Scan for the cell matching the given text and deliver its (X, Y) coordinate at center. 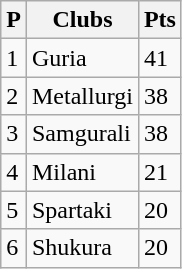
3 (14, 134)
Metallurgi (82, 96)
P (14, 20)
Samgurali (82, 134)
41 (160, 58)
Guria (82, 58)
Clubs (82, 20)
21 (160, 172)
4 (14, 172)
Pts (160, 20)
2 (14, 96)
5 (14, 210)
6 (14, 248)
Shukura (82, 248)
Spartaki (82, 210)
1 (14, 58)
Milani (82, 172)
